Search for the cell housing the specified text and yield its (x, y) center coordinate. 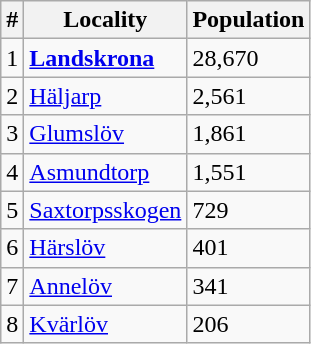
1 (12, 58)
2,561 (248, 96)
# (12, 20)
401 (248, 248)
341 (248, 286)
Kvärlöv (106, 324)
28,670 (248, 58)
Häljarp (106, 96)
Glumslöv (106, 134)
Annelöv (106, 286)
206 (248, 324)
Landskrona (106, 58)
Härslöv (106, 248)
2 (12, 96)
3 (12, 134)
5 (12, 210)
Population (248, 20)
Saxtorpsskogen (106, 210)
Locality (106, 20)
1,861 (248, 134)
729 (248, 210)
1,551 (248, 172)
8 (12, 324)
7 (12, 286)
Asmundtorp (106, 172)
4 (12, 172)
6 (12, 248)
